For the text-containing cell, return its midpoint in [X, Y] coordinate format. 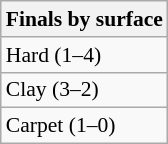
Hard (1–4) [84, 55]
Finals by surface [84, 19]
Carpet (1–0) [84, 126]
Clay (3–2) [84, 90]
